Find where the given text appears and provide that cell's center as [x, y] coordinate. 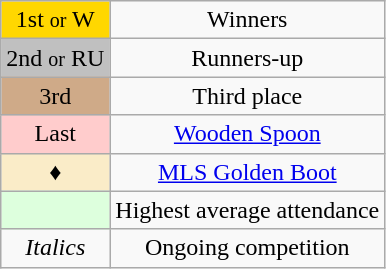
Last [56, 134]
3rd [56, 96]
Highest average attendance [248, 210]
Wooden Spoon [248, 134]
2nd or RU [56, 58]
1st or W [56, 20]
Italics [56, 248]
MLS Golden Boot [248, 172]
Third place [248, 96]
Winners [248, 20]
♦ [56, 172]
Ongoing competition [248, 248]
Runners-up [248, 58]
